Output the [x, y] coordinate of the center of the cell containing the given text.  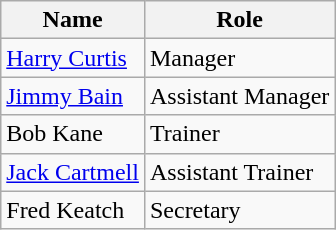
Assistant Trainer [239, 172]
Trainer [239, 134]
Jimmy Bain [73, 96]
Secretary [239, 210]
Name [73, 20]
Fred Keatch [73, 210]
Role [239, 20]
Manager [239, 58]
Assistant Manager [239, 96]
Jack Cartmell [73, 172]
Bob Kane [73, 134]
Harry Curtis [73, 58]
